Detect which cell encompasses the target text, then output its [X, Y] center coordinate. 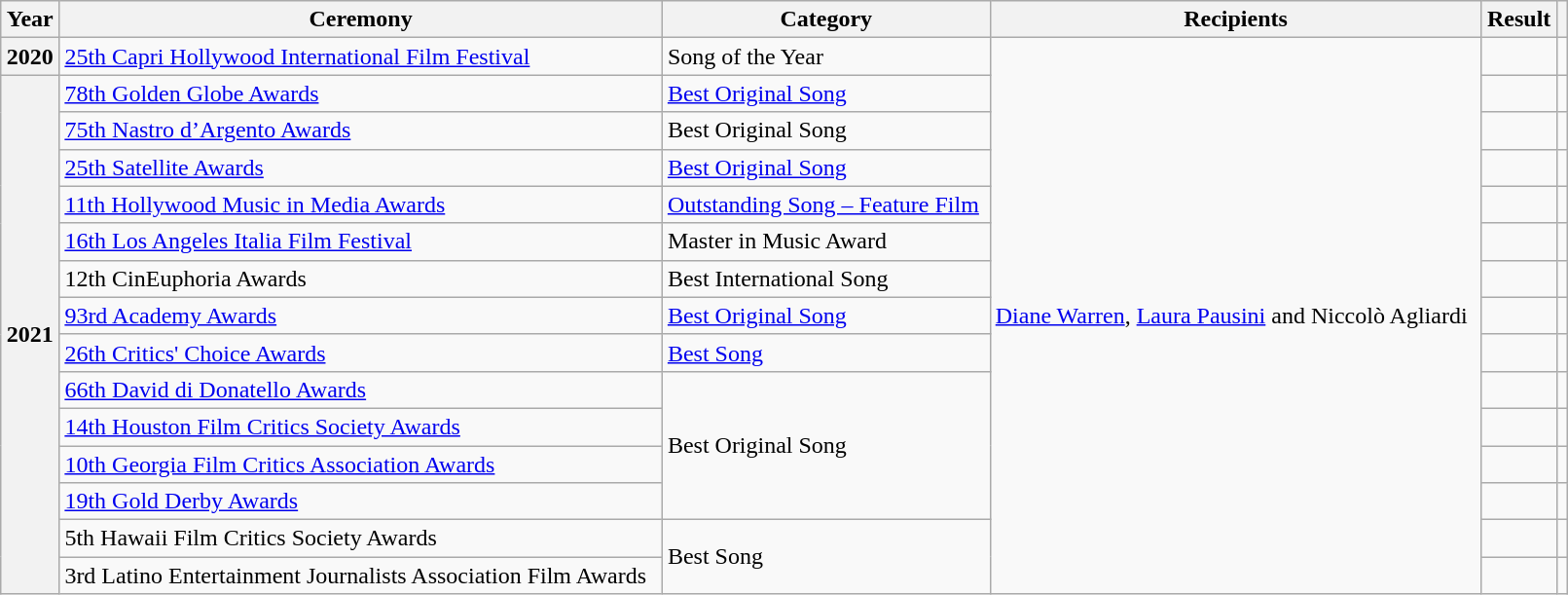
Song of the Year [825, 56]
Best International Song [825, 279]
11th Hollywood Music in Media Awards [361, 205]
Ceremony [361, 19]
14th Houston Film Critics Society Awards [361, 427]
Diane Warren, Laura Pausini and Niccolò Agliardi [1236, 316]
19th Gold Derby Awards [361, 502]
25th Capri Hollywood International Film Festival [361, 56]
93rd Academy Awards [361, 316]
Outstanding Song – Feature Film [825, 205]
5th Hawaii Film Critics Society Awards [361, 539]
26th Critics' Choice Awards [361, 353]
2020 [30, 56]
3rd Latino Entertainment Journalists Association Film Awards [361, 576]
Recipients [1236, 19]
75th Nastro d’Argento Awards [361, 130]
Year [30, 19]
78th Golden Globe Awards [361, 93]
66th David di Donatello Awards [361, 390]
2021 [30, 335]
25th Satellite Awards [361, 167]
16th Los Angeles Italia Film Festival [361, 242]
Master in Music Award [825, 242]
Result [1519, 19]
Category [825, 19]
10th Georgia Film Critics Association Awards [361, 465]
12th CinEuphoria Awards [361, 279]
